Scan for the cell matching the given text and deliver its [x, y] coordinate at center. 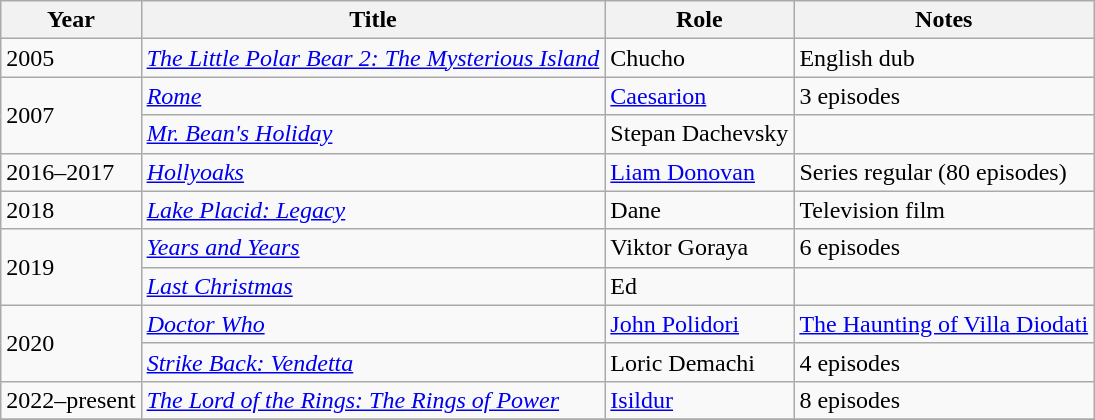
2019 [71, 267]
Last Christmas [373, 286]
Dane [700, 210]
Ed [700, 286]
2018 [71, 210]
Year [71, 20]
Television film [944, 210]
Isildur [700, 400]
Loric Demachi [700, 362]
John Polidori [700, 324]
Lake Placid: Legacy [373, 210]
Stepan Dachevsky [700, 134]
2022–present [71, 400]
The Haunting of Villa Diodati [944, 324]
Role [700, 20]
Doctor Who [373, 324]
Caesarion [700, 96]
4 episodes [944, 362]
Hollyoaks [373, 172]
Chucho [700, 58]
8 episodes [944, 400]
2016–2017 [71, 172]
Notes [944, 20]
Title [373, 20]
Series regular (80 episodes) [944, 172]
English dub [944, 58]
The Little Polar Bear 2: The Mysterious Island [373, 58]
Strike Back: Vendetta [373, 362]
Years and Years [373, 248]
Rome [373, 96]
2020 [71, 343]
2005 [71, 58]
The Lord of the Rings: The Rings of Power [373, 400]
2007 [71, 115]
6 episodes [944, 248]
3 episodes [944, 96]
Viktor Goraya [700, 248]
Liam Donovan [700, 172]
Mr. Bean's Holiday [373, 134]
